Return the [X, Y] coordinate for the center point of the cell that contains the specified text.  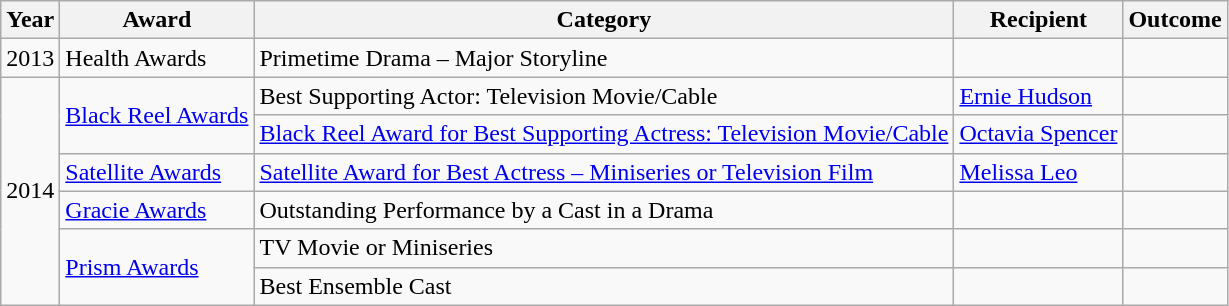
Satellite Awards [157, 172]
2013 [30, 58]
Gracie Awards [157, 210]
Best Supporting Actor: Television Movie/Cable [604, 96]
Black Reel Awards [157, 115]
Health Awards [157, 58]
Best Ensemble Cast [604, 286]
TV Movie or Miniseries [604, 248]
Black Reel Award for Best Supporting Actress: Television Movie/Cable [604, 134]
Year [30, 20]
Category [604, 20]
Ernie Hudson [1038, 96]
2014 [30, 191]
Award [157, 20]
Satellite Award for Best Actress – Miniseries or Television Film [604, 172]
Recipient [1038, 20]
Primetime Drama – Major Storyline [604, 58]
Outcome [1175, 20]
Octavia Spencer [1038, 134]
Prism Awards [157, 267]
Outstanding Performance by a Cast in a Drama [604, 210]
Melissa Leo [1038, 172]
